Provide the (X, Y) coordinate of the cell's center where the given text is located.  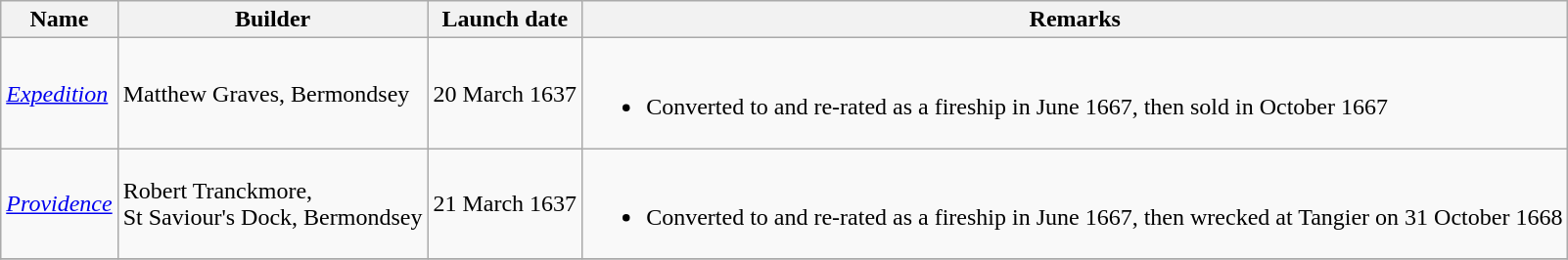
21 March 1637 (505, 203)
Remarks (1075, 20)
Matthew Graves, Bermondsey (272, 94)
Launch date (505, 20)
Converted to and re-rated as a fireship in June 1667, then wrecked at Tangier on 31 October 1668 (1075, 203)
20 March 1637 (505, 94)
Providence (59, 203)
Name (59, 20)
Converted to and re-rated as a fireship in June 1667, then sold in October 1667 (1075, 94)
Robert Tranckmore, St Saviour's Dock, Bermondsey (272, 203)
Expedition (59, 94)
Builder (272, 20)
